Determine the (X, Y) coordinate at the center of the cell enclosing the given text.  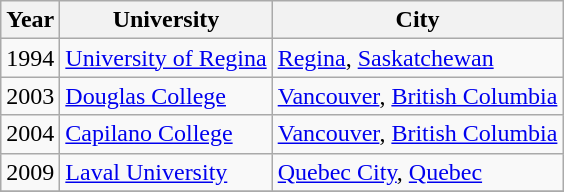
City (418, 20)
Quebec City, Quebec (418, 172)
Year (30, 20)
2004 (30, 134)
2003 (30, 96)
1994 (30, 58)
Regina, Saskatchewan (418, 58)
University of Regina (166, 58)
University (166, 20)
2009 (30, 172)
Laval University (166, 172)
Capilano College (166, 134)
Douglas College (166, 96)
